Identify which cell holds the provided text, then report its [x, y] central coordinate. 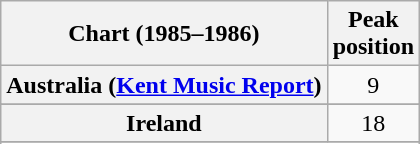
Australia (Kent Music Report) [164, 85]
Chart (1985–1986) [164, 34]
9 [373, 85]
18 [373, 123]
Ireland [164, 123]
Peakposition [373, 34]
